Identify which cell holds the provided text, then report its (x, y) central coordinate. 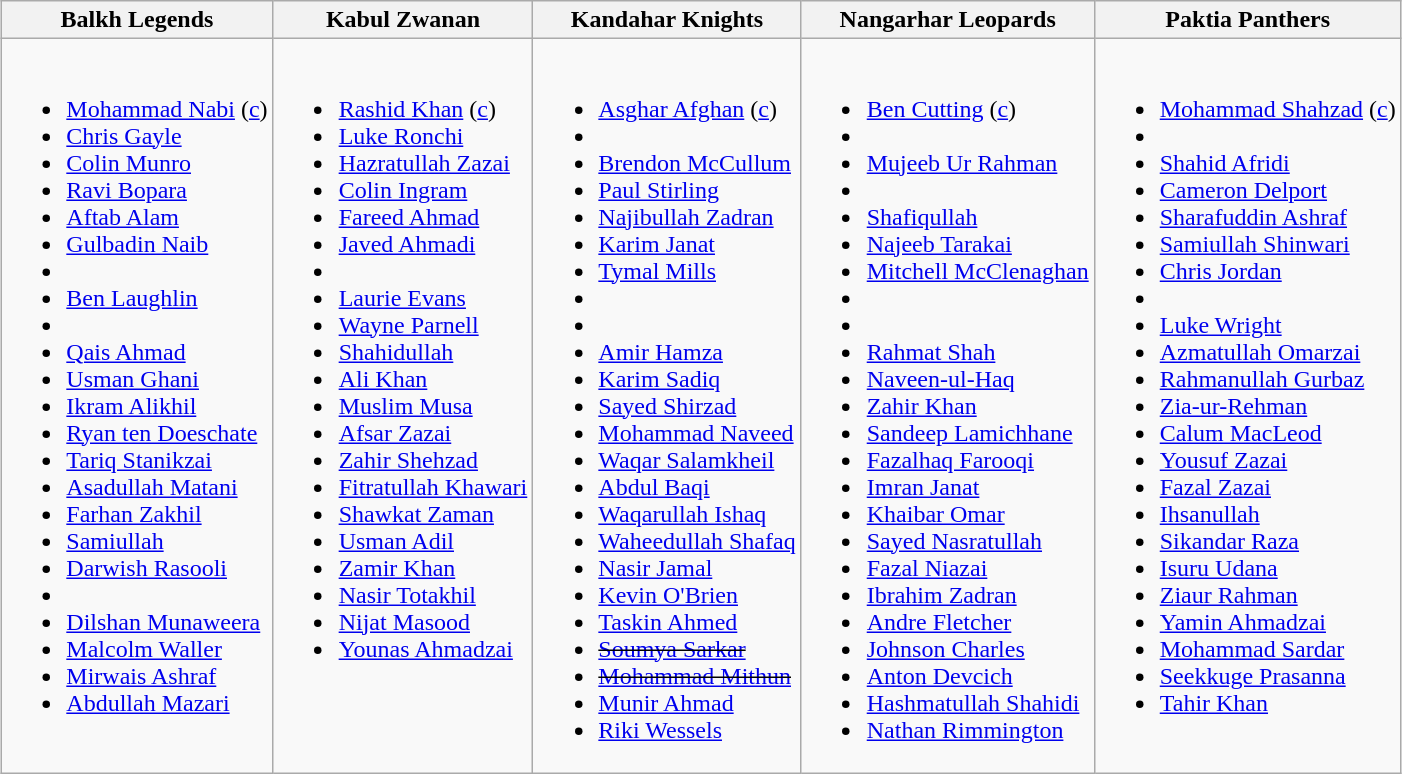
Kandahar Knights (667, 20)
Kabul Zwanan (403, 20)
Balkh Legends (137, 20)
Nangarhar Leopards (948, 20)
Paktia Panthers (1248, 20)
